Identify which cell holds the provided text, then report its (X, Y) central coordinate. 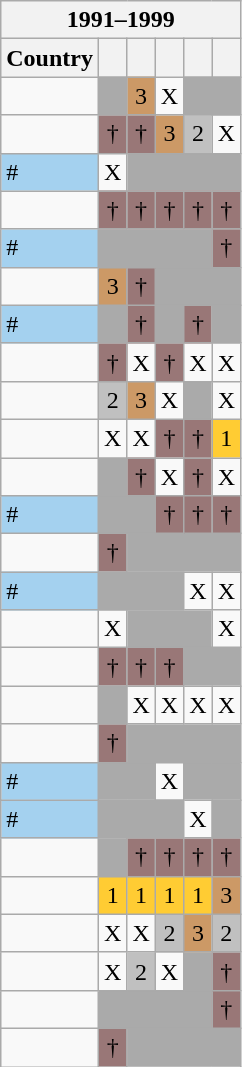
1991–1999 (121, 20)
Country (50, 58)
